Identify which cell holds the provided text, then report its [x, y] central coordinate. 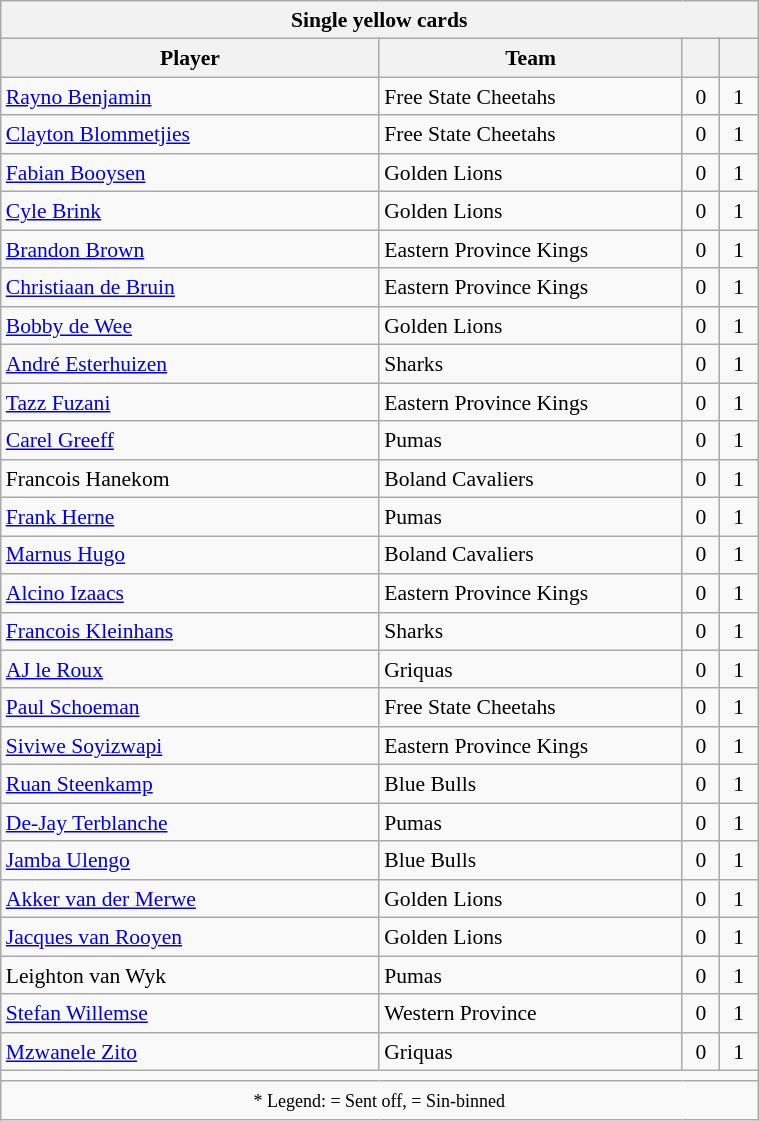
Akker van der Merwe [190, 899]
André Esterhuizen [190, 364]
Stefan Willemse [190, 1013]
Tazz Fuzani [190, 402]
Single yellow cards [380, 20]
Clayton Blommetjies [190, 135]
Jamba Ulengo [190, 861]
Player [190, 58]
Siviwe Soyizwapi [190, 746]
Rayno Benjamin [190, 97]
Carel Greeff [190, 440]
Team [530, 58]
Mzwanele Zito [190, 1052]
Christiaan de Bruin [190, 288]
Western Province [530, 1013]
Paul Schoeman [190, 708]
Frank Herne [190, 517]
Ruan Steenkamp [190, 784]
Fabian Booysen [190, 173]
De-Jay Terblanche [190, 822]
Cyle Brink [190, 211]
Alcino Izaacs [190, 593]
* Legend: = Sent off, = Sin-binned [380, 1101]
Jacques van Rooyen [190, 937]
Marnus Hugo [190, 555]
Brandon Brown [190, 249]
Francois Kleinhans [190, 631]
Bobby de Wee [190, 326]
AJ le Roux [190, 670]
Francois Hanekom [190, 479]
Leighton van Wyk [190, 975]
